Find where the given text appears and provide that cell's center as (x, y) coordinate. 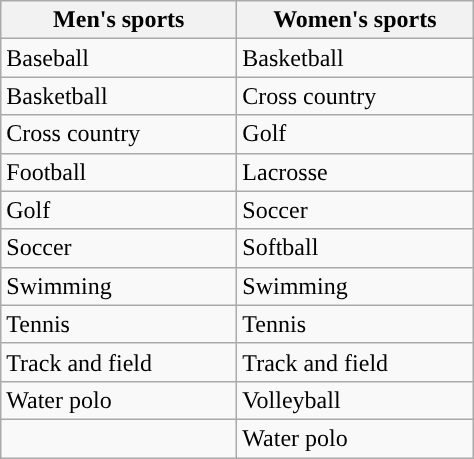
Football (119, 172)
Baseball (119, 58)
Women's sports (355, 20)
Men's sports (119, 20)
Lacrosse (355, 172)
Volleyball (355, 400)
Softball (355, 248)
